Return [X, Y] of the center of cell containing provided text 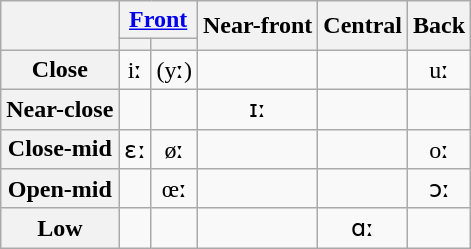
Close [60, 70]
Back [440, 26]
ɑː [363, 228]
oː [440, 149]
Close-mid [60, 149]
Central [363, 26]
Low [60, 228]
(yː) [174, 70]
uː [440, 70]
Front [158, 20]
Near-front [257, 26]
œː [174, 189]
øː [174, 149]
ɛː [135, 149]
ɔː [440, 189]
iː [135, 70]
Open-mid [60, 189]
Near-close [60, 109]
ɪː [257, 109]
